Extract the [x, y] coordinate from the center of the cell holding the provided text.  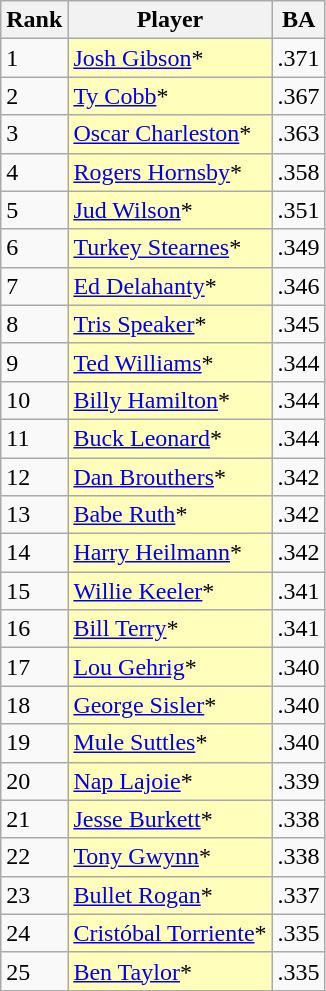
7 [34, 286]
19 [34, 743]
Harry Heilmann* [170, 553]
16 [34, 629]
Player [170, 20]
Ted Williams* [170, 362]
Cristóbal Torriente* [170, 933]
.349 [298, 248]
8 [34, 324]
25 [34, 971]
3 [34, 134]
13 [34, 515]
23 [34, 895]
14 [34, 553]
.358 [298, 172]
1 [34, 58]
Babe Ruth* [170, 515]
2 [34, 96]
Buck Leonard* [170, 438]
Bullet Rogan* [170, 895]
.371 [298, 58]
4 [34, 172]
Rogers Hornsby* [170, 172]
.346 [298, 286]
.367 [298, 96]
.337 [298, 895]
.363 [298, 134]
17 [34, 667]
18 [34, 705]
Bill Terry* [170, 629]
Rank [34, 20]
.351 [298, 210]
15 [34, 591]
.345 [298, 324]
Ben Taylor* [170, 971]
Dan Brouthers* [170, 477]
6 [34, 248]
Tony Gwynn* [170, 857]
Tris Speaker* [170, 324]
BA [298, 20]
12 [34, 477]
Ty Cobb* [170, 96]
.339 [298, 781]
Jud Wilson* [170, 210]
10 [34, 400]
20 [34, 781]
Josh Gibson* [170, 58]
Ed Delahanty* [170, 286]
Jesse Burkett* [170, 819]
Lou Gehrig* [170, 667]
Turkey Stearnes* [170, 248]
Mule Suttles* [170, 743]
5 [34, 210]
Nap Lajoie* [170, 781]
George Sisler* [170, 705]
21 [34, 819]
11 [34, 438]
22 [34, 857]
Willie Keeler* [170, 591]
24 [34, 933]
Oscar Charleston* [170, 134]
9 [34, 362]
Billy Hamilton* [170, 400]
